Provide the [X, Y] coordinate of the cell's center where the given text is located.  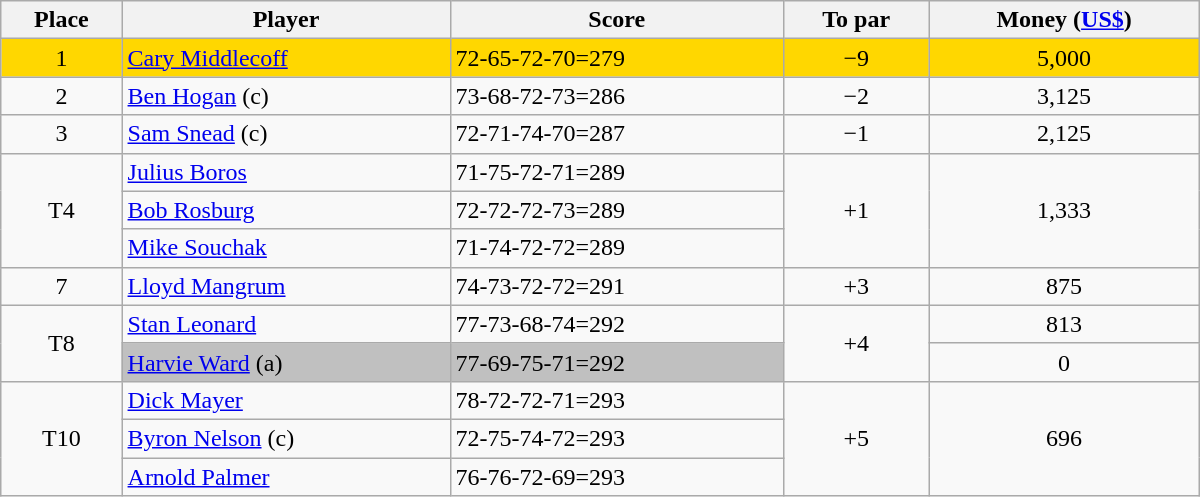
71-74-72-72=289 [616, 248]
−2 [856, 96]
5,000 [1064, 58]
+4 [856, 343]
T4 [62, 210]
1,333 [1064, 210]
3 [62, 134]
Arnold Palmer [286, 477]
71-75-72-71=289 [616, 172]
To par [856, 20]
72-65-72-70=279 [616, 58]
1 [62, 58]
696 [1064, 438]
Dick Mayer [286, 400]
Stan Leonard [286, 324]
2,125 [1064, 134]
Harvie Ward (a) [286, 362]
Sam Snead (c) [286, 134]
3,125 [1064, 96]
0 [1064, 362]
Lloyd Mangrum [286, 286]
Ben Hogan (c) [286, 96]
73-68-72-73=286 [616, 96]
72-71-74-70=287 [616, 134]
72-75-74-72=293 [616, 438]
76-76-72-69=293 [616, 477]
+1 [856, 210]
78-72-72-71=293 [616, 400]
Player [286, 20]
Bob Rosburg [286, 210]
77-69-75-71=292 [616, 362]
Money (US$) [1064, 20]
72-72-72-73=289 [616, 210]
+3 [856, 286]
T8 [62, 343]
7 [62, 286]
2 [62, 96]
Place [62, 20]
+5 [856, 438]
−9 [856, 58]
T10 [62, 438]
Cary Middlecoff [286, 58]
Mike Souchak [286, 248]
77-73-68-74=292 [616, 324]
74-73-72-72=291 [616, 286]
813 [1064, 324]
Score [616, 20]
Julius Boros [286, 172]
−1 [856, 134]
Byron Nelson (c) [286, 438]
875 [1064, 286]
